Capture the cell that displays the provided text and extract its [x, y] central coordinate. 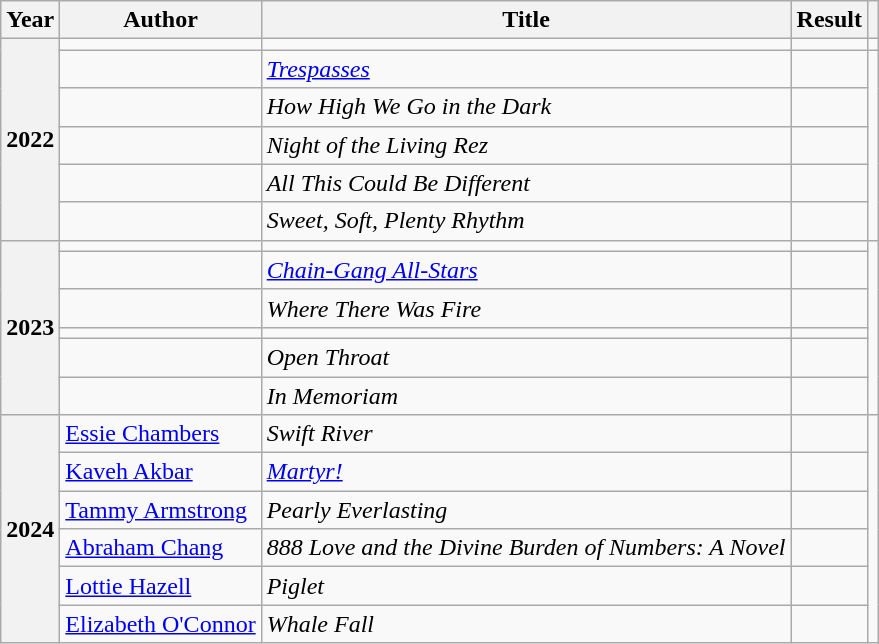
Title [526, 20]
All This Could Be Different [526, 183]
Open Throat [526, 357]
Sweet, Soft, Plenty Rhythm [526, 221]
Pearly Everlasting [526, 510]
Where There Was Fire [526, 308]
In Memoriam [526, 395]
Kaveh Akbar [160, 472]
Year [30, 20]
Author [160, 20]
Swift River [526, 434]
Abraham Chang [160, 548]
Whale Fall [526, 624]
Night of the Living Rez [526, 145]
2022 [30, 140]
2024 [30, 529]
2023 [30, 327]
Result [829, 20]
Elizabeth O'Connor [160, 624]
Piglet [526, 586]
888 Love and the Divine Burden of Numbers: A Novel [526, 548]
Martyr! [526, 472]
Essie Chambers [160, 434]
Lottie Hazell [160, 586]
Chain-Gang All-Stars [526, 270]
How High We Go in the Dark [526, 107]
Tammy Armstrong [160, 510]
Trespasses [526, 69]
